Pinpoint the cell where the given text exists, returning its (X, Y) midpoint coordinate. 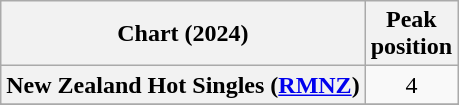
New Zealand Hot Singles (RMNZ) (183, 85)
Chart (2024) (183, 34)
Peakposition (411, 34)
4 (411, 85)
